For the text-containing cell, return its midpoint in (X, Y) coordinate format. 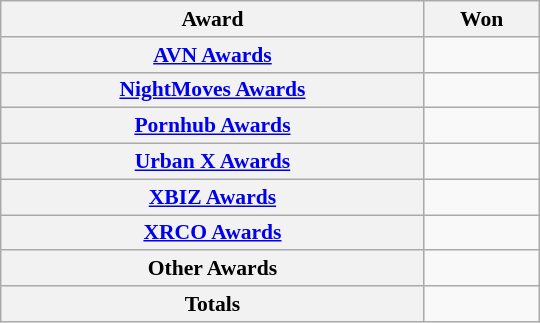
Urban X Awards (212, 162)
Award (212, 19)
Pornhub Awards (212, 126)
NightMoves Awards (212, 90)
AVN Awards (212, 55)
Other Awards (212, 269)
Won (482, 19)
Totals (212, 304)
XRCO Awards (212, 233)
XBIZ Awards (212, 197)
